Scan for the cell matching the given text and deliver its [X, Y] coordinate at center. 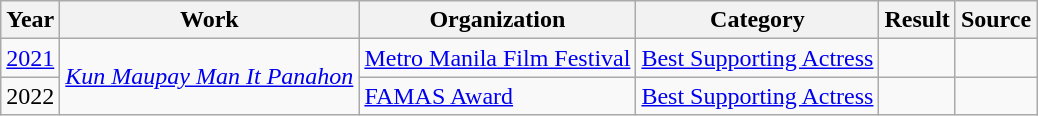
Year [30, 20]
2021 [30, 58]
FAMAS Award [498, 96]
Organization [498, 20]
Kun Maupay Man It Panahon [210, 77]
Metro Manila Film Festival [498, 58]
Result [917, 20]
Source [996, 20]
Work [210, 20]
Category [758, 20]
2022 [30, 96]
